From the cell containing the given text, extract its center point as [x, y] coordinate. 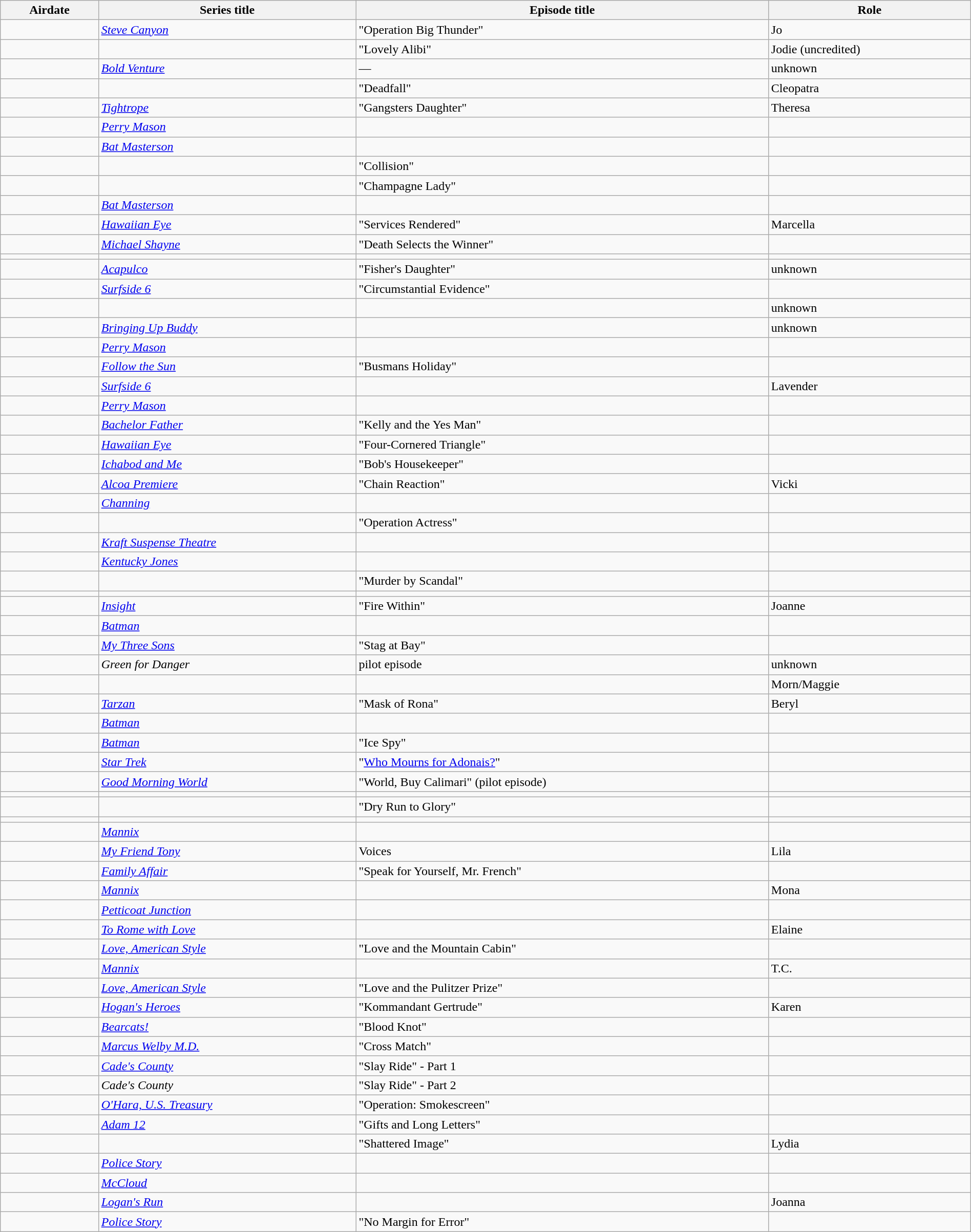
"Who Mourns for Adonais?" [562, 762]
"Services Rendered" [562, 224]
Petticoat Junction [227, 910]
Joanna [870, 1202]
Ichabod and Me [227, 464]
Adam 12 [227, 1124]
"Deadfall" [562, 88]
"Slay Ride" - Part 2 [562, 1085]
"Love and the Mountain Cabin" [562, 949]
O'Hara, U.S. Treasury [227, 1104]
Bachelor Father [227, 425]
"Bob's Housekeeper" [562, 464]
"Shattered Image" [562, 1144]
Acapulco [227, 269]
"Ice Spy" [562, 742]
"Blood Knot" [562, 1027]
Family Affair [227, 871]
Tarzan [227, 704]
Lydia [870, 1144]
Kentucky Jones [227, 562]
Kraft Suspense Theatre [227, 542]
Jodie (uncredited) [870, 49]
Elaine [870, 929]
Jo [870, 30]
Alcoa Premiere [227, 483]
"No Margin for Error" [562, 1222]
pilot episode [562, 665]
McCloud [227, 1183]
My Three Sons [227, 645]
"Slay Ride" - Part 1 [562, 1066]
Lavender [870, 386]
Tightrope [227, 108]
Bearcats! [227, 1027]
"Operation Actress" [562, 522]
"Chain Reaction" [562, 483]
Mona [870, 890]
"Busmans Holiday" [562, 367]
"Speak for Yourself, Mr. French" [562, 871]
Cleopatra [870, 88]
Beryl [870, 704]
Voices [562, 852]
"Kommandant Gertrude" [562, 1007]
"Cross Match" [562, 1046]
Bold Venture [227, 69]
"Stag at Bay" [562, 645]
Bringing Up Buddy [227, 328]
Lila [870, 852]
"Fire Within" [562, 606]
"Murder by Scandal" [562, 581]
Episode title [562, 10]
Role [870, 10]
"Love and the Pulitzer Prize" [562, 988]
Michael Shayne [227, 244]
Hogan's Heroes [227, 1007]
"Four-Cornered Triangle" [562, 444]
"Operation: Smokescreen" [562, 1104]
"Champagne Lady" [562, 185]
"Collision" [562, 166]
Joanne [870, 606]
Vicki [870, 483]
Channing [227, 503]
"World, Buy Calimari" (pilot episode) [562, 781]
"Lovely Alibi" [562, 49]
Marcella [870, 224]
Theresa [870, 108]
"Operation Big Thunder" [562, 30]
"Dry Run to Glory" [562, 806]
Logan's Run [227, 1202]
"Death Selects the Winner" [562, 244]
"Fisher's Daughter" [562, 269]
My Friend Tony [227, 852]
Morn/Maggie [870, 684]
"Kelly and the Yes Man" [562, 425]
Karen [870, 1007]
Insight [227, 606]
— [562, 69]
"Gifts and Long Letters" [562, 1124]
Star Trek [227, 762]
To Rome with Love [227, 929]
Airdate [49, 10]
"Gangsters Daughter" [562, 108]
Green for Danger [227, 665]
Marcus Welby M.D. [227, 1046]
"Mask of Rona" [562, 704]
Good Morning World [227, 781]
"Circumstantial Evidence" [562, 289]
Series title [227, 10]
Follow the Sun [227, 367]
Steve Canyon [227, 30]
T.C. [870, 968]
